Pinpoint the cell where the given text exists, returning its [X, Y] midpoint coordinate. 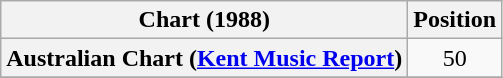
Australian Chart (Kent Music Report) [204, 58]
Position [455, 20]
Chart (1988) [204, 20]
50 [455, 58]
